From the cell containing the given text, extract its center point as [x, y] coordinate. 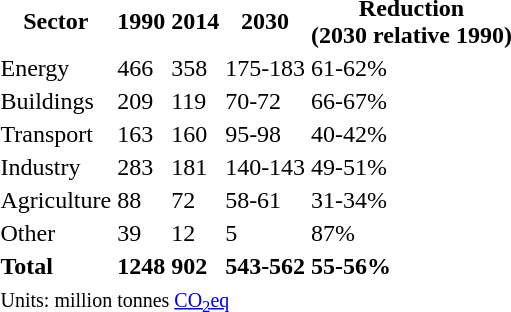
1248 [142, 266]
88 [142, 200]
358 [196, 68]
140-143 [266, 167]
163 [142, 134]
902 [196, 266]
160 [196, 134]
283 [142, 167]
209 [142, 101]
466 [142, 68]
70-72 [266, 101]
5 [266, 233]
543-562 [266, 266]
95-98 [266, 134]
181 [196, 167]
58-61 [266, 200]
39 [142, 233]
175-183 [266, 68]
72 [196, 200]
119 [196, 101]
12 [196, 233]
